Capture the cell that displays the provided text and extract its [x, y] central coordinate. 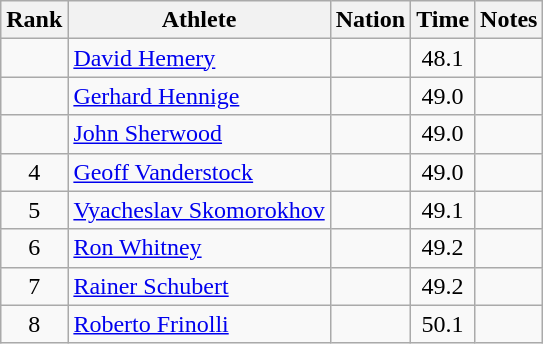
Roberto Frinolli [199, 324]
John Sherwood [199, 134]
David Hemery [199, 58]
Gerhard Hennige [199, 96]
Athlete [199, 20]
6 [34, 248]
Ron Whitney [199, 248]
8 [34, 324]
5 [34, 210]
50.1 [443, 324]
Vyacheslav Skomorokhov [199, 210]
49.1 [443, 210]
Notes [509, 20]
Rainer Schubert [199, 286]
Time [443, 20]
Geoff Vanderstock [199, 172]
7 [34, 286]
Rank [34, 20]
Nation [370, 20]
48.1 [443, 58]
4 [34, 172]
